Output the [x, y] coordinate of the center of the cell containing the given text.  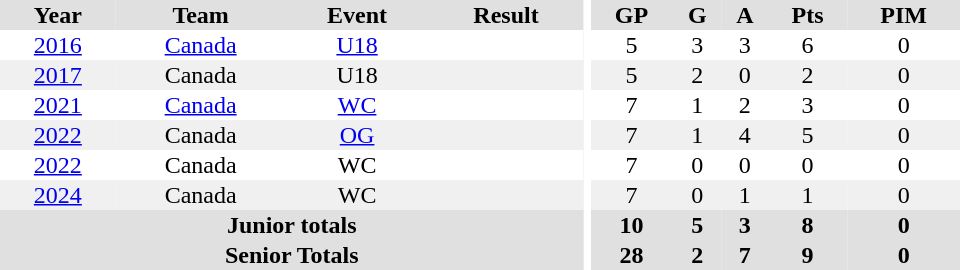
2024 [58, 195]
8 [808, 225]
2021 [58, 105]
4 [745, 135]
10 [631, 225]
A [745, 15]
Year [58, 15]
Junior totals [292, 225]
G [698, 15]
Event [358, 15]
9 [808, 255]
Team [201, 15]
Result [506, 15]
Pts [808, 15]
Senior Totals [292, 255]
28 [631, 255]
OG [358, 135]
PIM [904, 15]
6 [808, 45]
2016 [58, 45]
GP [631, 15]
2017 [58, 75]
